Identify which cell holds the provided text, then report its (X, Y) central coordinate. 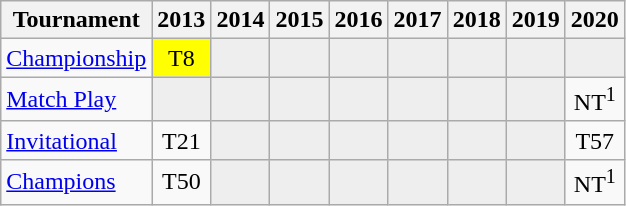
Match Play (76, 100)
2018 (476, 20)
2015 (300, 20)
2017 (418, 20)
T57 (594, 140)
2013 (182, 20)
T50 (182, 182)
T21 (182, 140)
Champions (76, 182)
2020 (594, 20)
Invitational (76, 140)
2016 (358, 20)
2019 (536, 20)
T8 (182, 58)
2014 (240, 20)
Championship (76, 58)
Tournament (76, 20)
